Detect which cell encompasses the target text, then output its (X, Y) center coordinate. 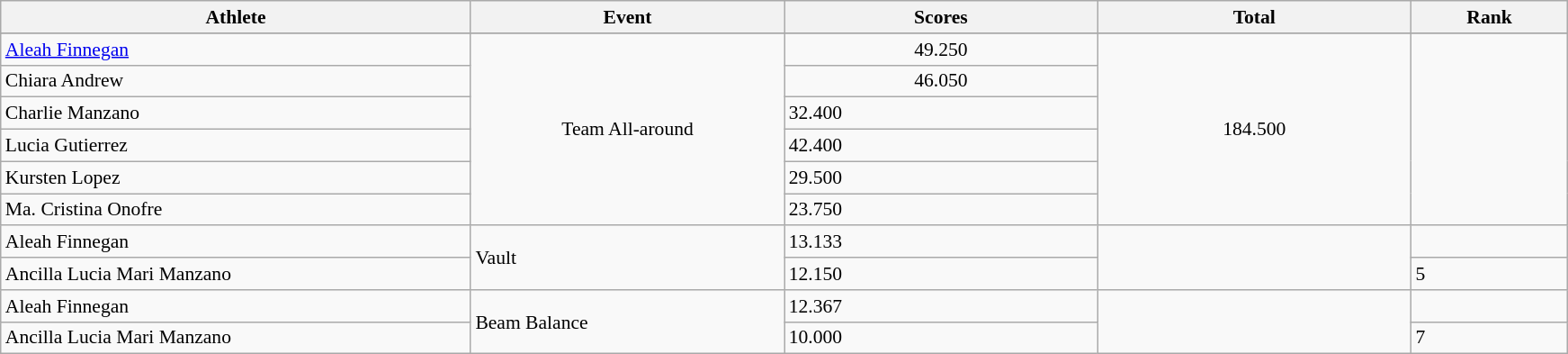
Ma. Cristina Onofre (236, 210)
Athlete (236, 17)
Rank (1489, 17)
5 (1489, 274)
Beam Balance (627, 322)
49.250 (941, 50)
29.500 (941, 177)
Lucia Gutierrez (236, 146)
Vault (627, 258)
46.050 (941, 81)
Chiara Andrew (236, 81)
7 (1489, 338)
Charlie Manzano (236, 113)
12.367 (941, 306)
12.150 (941, 274)
23.750 (941, 210)
184.500 (1254, 130)
10.000 (941, 338)
13.133 (941, 242)
42.400 (941, 146)
Total (1254, 17)
32.400 (941, 113)
Event (627, 17)
Scores (941, 17)
Kursten Lopez (236, 177)
Team All-around (627, 130)
